Extract the [X, Y] coordinate from the center of the cell holding the provided text.  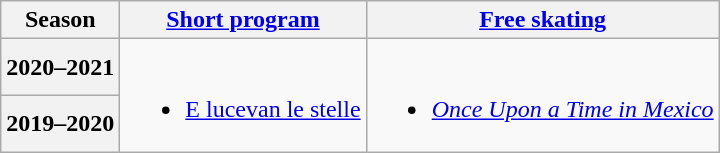
Short program [243, 20]
E lucevan le stelle [243, 96]
Free skating [542, 20]
2020–2021 [60, 68]
Season [60, 20]
Once Upon a Time in Mexico [542, 96]
2019–2020 [60, 124]
